From the cell containing the given text, extract its center point as [x, y] coordinate. 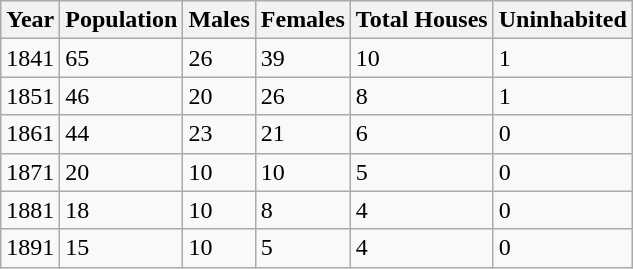
1871 [30, 172]
23 [219, 134]
Uninhabited [562, 20]
1841 [30, 58]
Males [219, 20]
39 [302, 58]
1851 [30, 96]
Population [122, 20]
18 [122, 210]
Total Houses [422, 20]
Females [302, 20]
44 [122, 134]
Year [30, 20]
46 [122, 96]
6 [422, 134]
21 [302, 134]
1881 [30, 210]
1891 [30, 248]
65 [122, 58]
1861 [30, 134]
15 [122, 248]
